Scan for the cell matching the given text and deliver its [X, Y] coordinate at center. 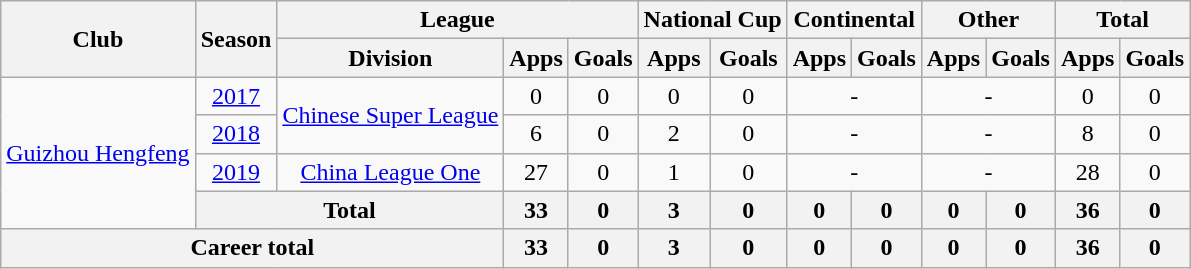
1 [674, 172]
Other [988, 20]
Division [390, 58]
League [458, 20]
2 [674, 134]
28 [1087, 172]
National Cup [712, 20]
2018 [236, 134]
Guizhou Hengfeng [98, 153]
2019 [236, 172]
Chinese Super League [390, 115]
Career total [252, 248]
2017 [236, 96]
Continental [854, 20]
8 [1087, 134]
China League One [390, 172]
Season [236, 39]
Club [98, 39]
6 [536, 134]
27 [536, 172]
